Detect which cell encompasses the target text, then output its [x, y] center coordinate. 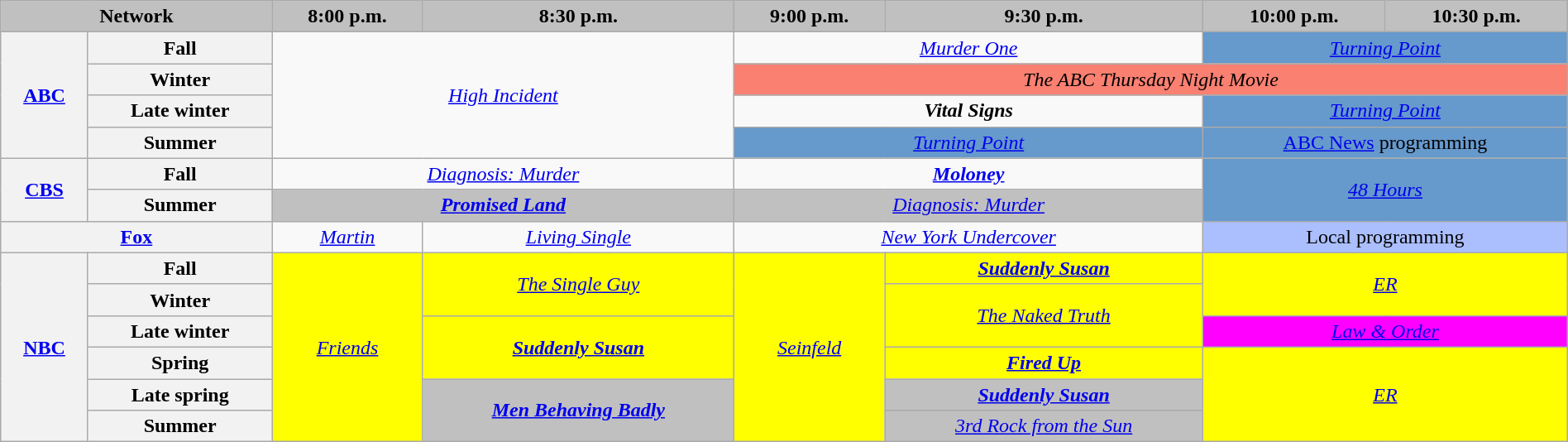
Murder One [969, 48]
8:30 p.m. [579, 17]
9:00 p.m. [810, 17]
Law & Order [1386, 331]
The ABC Thursday Night Movie [1151, 79]
NBC [45, 347]
8:00 p.m. [347, 17]
Fired Up [1044, 363]
48 Hours [1386, 190]
High Incident [503, 95]
Vital Signs [969, 111]
Network [136, 17]
Seinfeld [810, 347]
The Single Guy [579, 284]
10:30 p.m. [1476, 17]
ABC News programming [1386, 142]
Promised Land [503, 205]
ABC [45, 95]
Moloney [969, 174]
9:30 p.m. [1044, 17]
Living Single [579, 237]
Late spring [180, 395]
The Naked Truth [1044, 315]
Martin [347, 237]
10:00 p.m. [1294, 17]
Men Behaving Badly [579, 411]
3rd Rock from the Sun [1044, 426]
Fox [136, 237]
Friends [347, 347]
New York Undercover [969, 237]
CBS [45, 190]
Local programming [1386, 237]
Spring [180, 363]
